For the text-containing cell, return its midpoint in [X, Y] coordinate format. 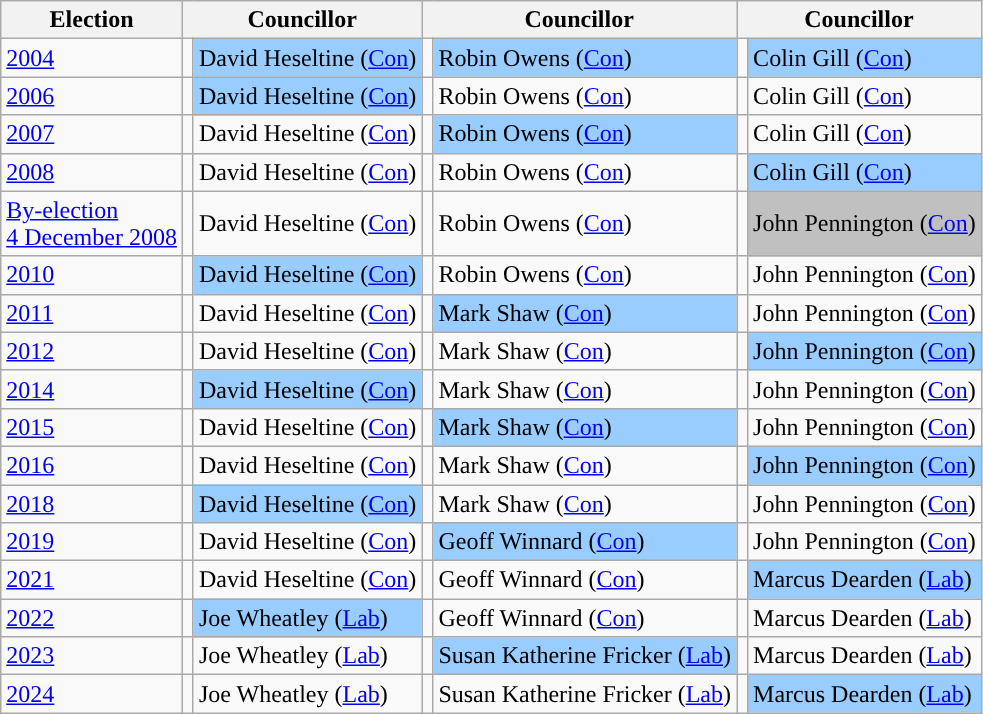
2022 [92, 618]
2018 [92, 503]
2014 [92, 389]
2016 [92, 465]
2004 [92, 58]
2019 [92, 542]
2024 [92, 694]
2011 [92, 313]
2021 [92, 580]
Election [92, 20]
2007 [92, 134]
2010 [92, 275]
2006 [92, 96]
2015 [92, 427]
2012 [92, 351]
2008 [92, 172]
By-election4 December 2008 [92, 224]
2023 [92, 656]
